Pinpoint the cell where the given text exists, returning its (X, Y) midpoint coordinate. 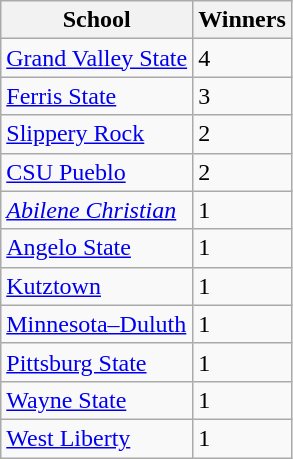
Minnesota–Duluth (97, 324)
School (97, 20)
4 (242, 58)
Slippery Rock (97, 134)
3 (242, 96)
Wayne State (97, 400)
Pittsburg State (97, 362)
Ferris State (97, 96)
Grand Valley State (97, 58)
CSU Pueblo (97, 172)
Angelo State (97, 248)
Abilene Christian (97, 210)
Kutztown (97, 286)
Winners (242, 20)
West Liberty (97, 438)
